Return [x, y] of the center of cell containing provided text 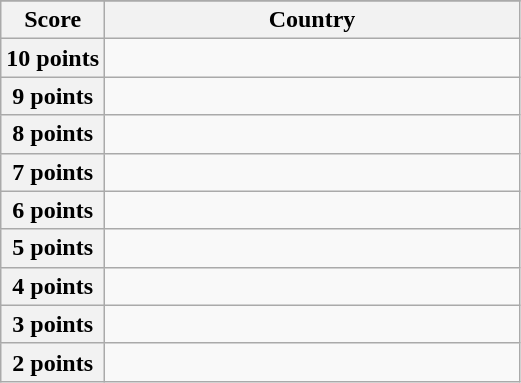
6 points [53, 210]
5 points [53, 248]
10 points [53, 58]
Country [312, 20]
7 points [53, 172]
4 points [53, 286]
8 points [53, 134]
9 points [53, 96]
Score [53, 20]
3 points [53, 324]
2 points [53, 362]
